Return the [x, y] coordinate for the center point of the cell that contains the specified text.  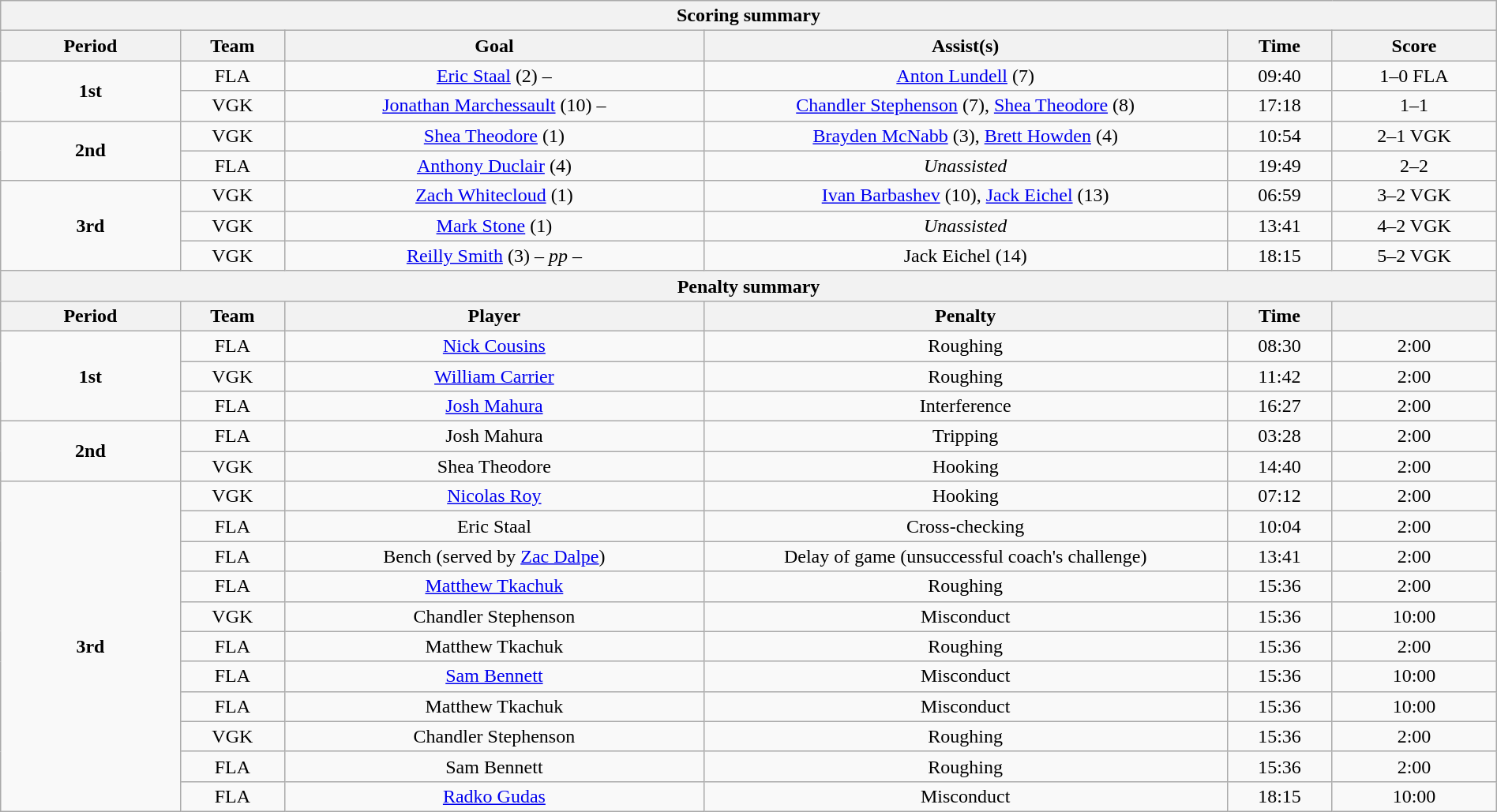
09:40 [1279, 76]
Zach Whitecloud (1) [494, 196]
Reilly Smith (3) – pp – [494, 256]
2–2 [1414, 166]
Goal [494, 46]
Eric Staal (2) – [494, 76]
Eric Staal [494, 526]
Jonathan Marchessault (10) – [494, 106]
Anthony Duclair (4) [494, 166]
Shea Theodore (1) [494, 136]
William Carrier [494, 376]
14:40 [1279, 466]
11:42 [1279, 376]
Nicolas Roy [494, 496]
07:12 [1279, 496]
Penalty [965, 316]
Nick Cousins [494, 346]
17:18 [1279, 106]
Brayden McNabb (3), Brett Howden (4) [965, 136]
Interference [965, 406]
Penalty summary [748, 286]
Jack Eichel (14) [965, 256]
Mark Stone (1) [494, 226]
3–2 VGK [1414, 196]
1–1 [1414, 106]
Bench (served by Zac Dalpe) [494, 556]
16:27 [1279, 406]
19:49 [1279, 166]
Tripping [965, 436]
Player [494, 316]
Radko Gudas [494, 796]
10:54 [1279, 136]
2–1 VGK [1414, 136]
Assist(s) [965, 46]
Scoring summary [748, 16]
Ivan Barbashev (10), Jack Eichel (13) [965, 196]
Score [1414, 46]
Anton Lundell (7) [965, 76]
10:04 [1279, 526]
03:28 [1279, 436]
08:30 [1279, 346]
Chandler Stephenson (7), Shea Theodore (8) [965, 106]
Cross-checking [965, 526]
Shea Theodore [494, 466]
4–2 VGK [1414, 226]
1–0 FLA [1414, 76]
5–2 VGK [1414, 256]
06:59 [1279, 196]
Delay of game (unsuccessful coach's challenge) [965, 556]
